Output the [x, y] coordinate of the center of the cell containing the given text.  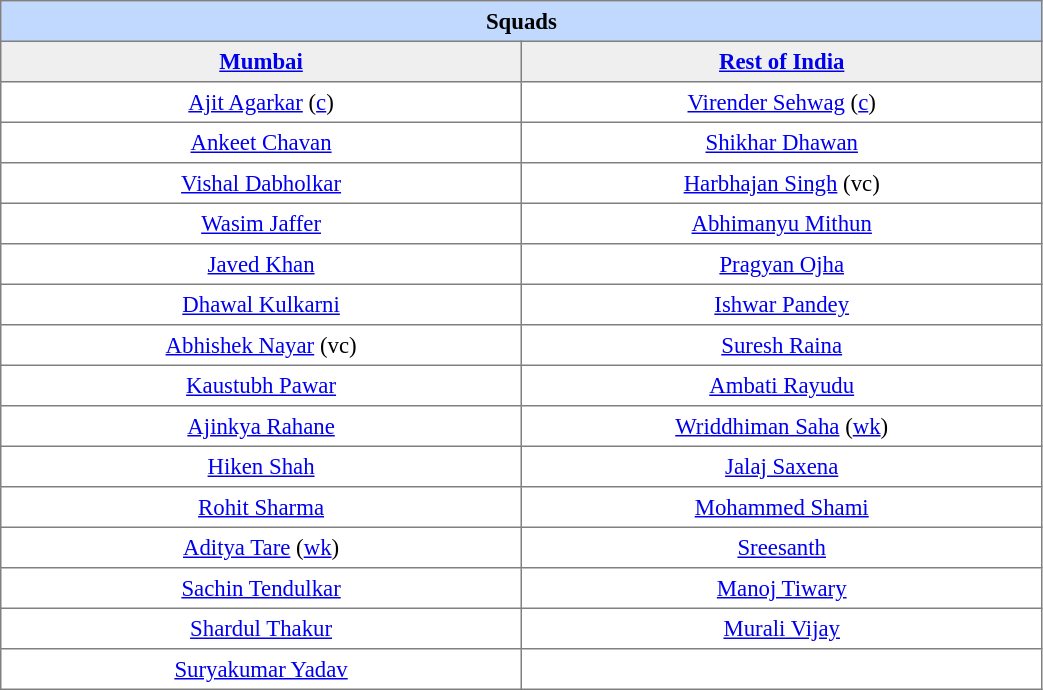
Wriddhiman Saha (wk) [782, 426]
Pragyan Ojha [782, 264]
Squads [522, 21]
Ambati Rayudu [782, 385]
Abhishek Nayar (vc) [262, 345]
Shardul Thakur [262, 628]
Harbhajan Singh (vc) [782, 183]
Wasim Jaffer [262, 223]
Sreesanth [782, 547]
Shikhar Dhawan [782, 142]
Ishwar Pandey [782, 304]
Dhawal Kulkarni [262, 304]
Sachin Tendulkar [262, 588]
Murali Vijay [782, 628]
Vishal Dabholkar [262, 183]
Ankeet Chavan [262, 142]
Mumbai [262, 61]
Suresh Raina [782, 345]
Manoj Tiwary [782, 588]
Suryakumar Yadav [262, 669]
Abhimanyu Mithun [782, 223]
Hiken Shah [262, 466]
Aditya Tare (wk) [262, 547]
Kaustubh Pawar [262, 385]
Rohit Sharma [262, 507]
Rest of India [782, 61]
Ajinkya Rahane [262, 426]
Ajit Agarkar (c) [262, 102]
Jalaj Saxena [782, 466]
Javed Khan [262, 264]
Virender Sehwag (c) [782, 102]
Mohammed Shami [782, 507]
